Identify which cell holds the provided text, then report its [x, y] central coordinate. 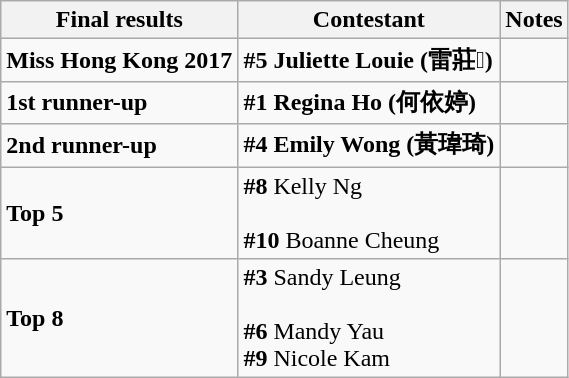
#8 Kelly Ng #10 Boanne Cheung [369, 212]
Miss Hong Kong 2017 [120, 60]
#1 Regina Ho (何依婷) [369, 102]
Top 5 [120, 212]
Contestant [369, 20]
1st runner-up [120, 102]
Final results [120, 20]
#4 Emily Wong (黃瑋琦) [369, 146]
#5 Juliette Louie (雷莊𠒇) [369, 60]
2nd runner-up [120, 146]
Notes [534, 20]
#3 Sandy Leung#6 Mandy Yau #9 Nicole Kam [369, 318]
Top 8 [120, 318]
